Determine the (x, y) coordinate at the center of the cell enclosing the given text.  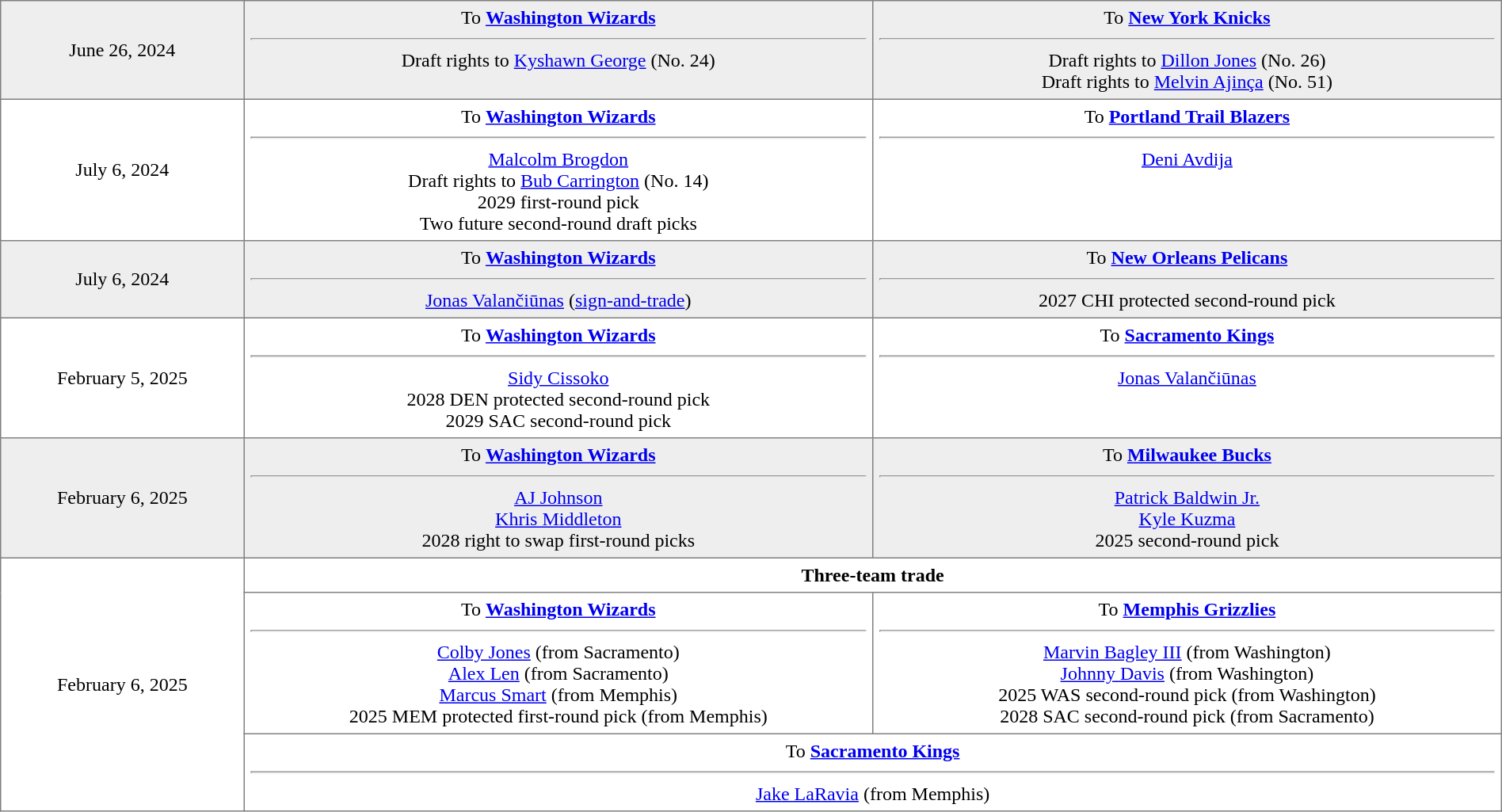
To Portland Trail BlazersDeni Avdija (1187, 170)
June 26, 2024 (122, 50)
To Sacramento KingsJonas Valančiūnas (1187, 378)
February 5, 2025 (122, 378)
To Washington WizardsJonas Valančiūnas (sign-and-trade) (558, 280)
To Washington WizardsDraft rights to Kyshawn George (No. 24) (558, 50)
Three-team trade (873, 575)
To Washington WizardsMalcolm Brogdon Draft rights to Bub Carrington (No. 14) 2029 first-round pick Two future second-round draft picks (558, 170)
To New Orleans Pelicans2027 CHI protected second-round pick (1187, 280)
To Washington WizardsAJ JohnsonKhris Middleton2028 right to swap first-round picks (558, 498)
To Washington WizardsSidy Cissoko2028 DEN protected second-round pick2029 SAC second-round pick (558, 378)
To New York KnicksDraft rights to Dillon Jones (No. 26)Draft rights to Melvin Ajinça (No. 51) (1187, 50)
To Milwaukee BucksPatrick Baldwin Jr.Kyle Kuzma2025 second-round pick (1187, 498)
To Sacramento KingsJake LaRavia (from Memphis) (873, 772)
